For the text-containing cell, return its midpoint in [x, y] coordinate format. 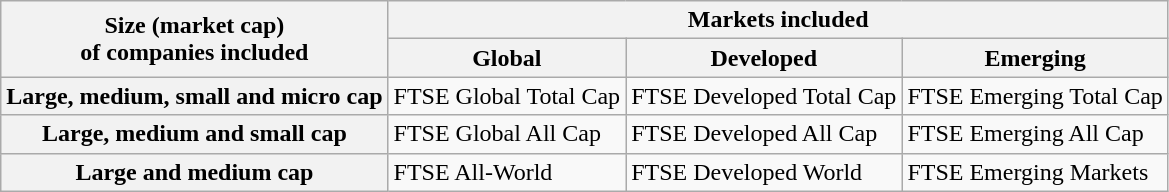
FTSE All-World [507, 172]
FTSE Emerging All Cap [1035, 134]
Global [507, 58]
FTSE Emerging Markets [1035, 172]
Developed [764, 58]
Large, medium and small cap [194, 134]
Emerging [1035, 58]
FTSE Developed All Cap [764, 134]
FTSE Developed World [764, 172]
Large and medium cap [194, 172]
Size (market cap)of companies included [194, 39]
FTSE Global All Cap [507, 134]
Large, medium, small and micro cap [194, 96]
Markets included [778, 20]
FTSE Global Total Cap [507, 96]
FTSE Emerging Total Cap [1035, 96]
FTSE Developed Total Cap [764, 96]
